Identify which cell holds the provided text, then report its (X, Y) central coordinate. 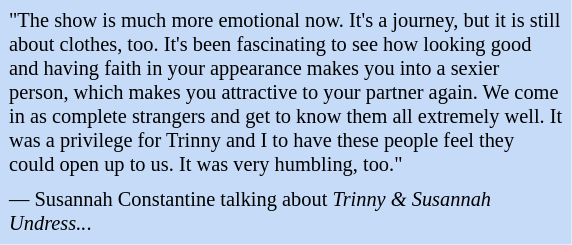
— Susannah Constantine talking about Trinny & Susannah Undress... (286, 212)
